Detect which cell encompasses the target text, then output its [x, y] center coordinate. 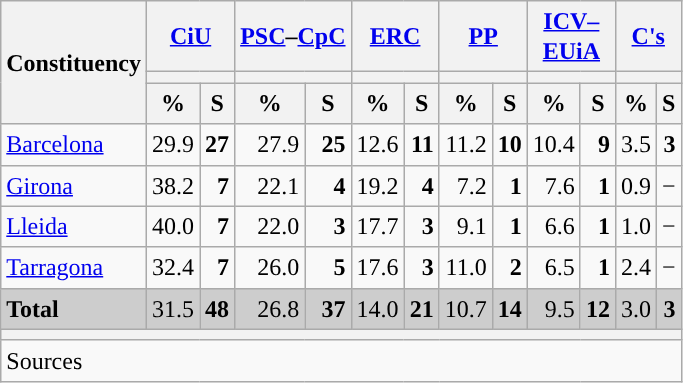
10.4 [554, 144]
26.0 [270, 268]
9.5 [554, 308]
12.6 [378, 144]
38.2 [172, 186]
11.2 [466, 144]
17.6 [378, 268]
40.0 [172, 226]
1.0 [636, 226]
25 [328, 144]
Constituency [74, 62]
3.0 [636, 308]
9.1 [466, 226]
10.7 [466, 308]
27 [218, 144]
Total [74, 308]
22.0 [270, 226]
Tarragona [74, 268]
PSC–CpC [293, 36]
17.7 [378, 226]
11 [422, 144]
37 [328, 308]
ERC [395, 36]
22.1 [270, 186]
5 [328, 268]
14 [510, 308]
31.5 [172, 308]
27.9 [270, 144]
9 [598, 144]
ICV–EUiA [571, 36]
26.8 [270, 308]
12 [598, 308]
CiU [190, 36]
29.9 [172, 144]
2.4 [636, 268]
7.6 [554, 186]
6.5 [554, 268]
10 [510, 144]
2 [510, 268]
21 [422, 308]
6.6 [554, 226]
3.5 [636, 144]
C's [648, 36]
48 [218, 308]
7.2 [466, 186]
11.0 [466, 268]
14.0 [378, 308]
Barcelona [74, 144]
PP [483, 36]
Girona [74, 186]
Lleida [74, 226]
32.4 [172, 268]
0.9 [636, 186]
Sources [341, 360]
19.2 [378, 186]
